Find where the given text appears and provide that cell's center as [x, y] coordinate. 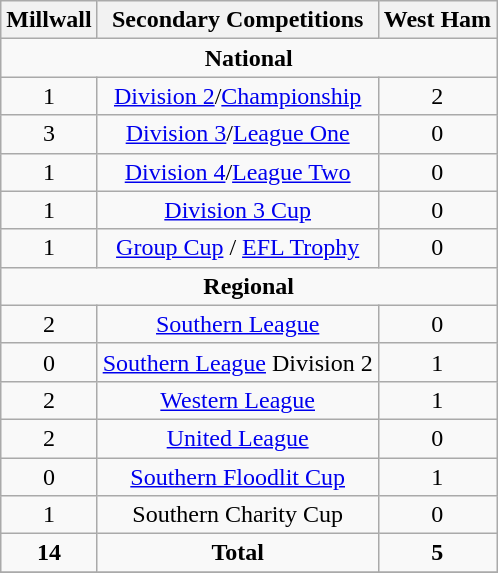
Southern Charity Cup [238, 515]
Southern League Division 2 [238, 362]
Regional [249, 286]
Millwall [49, 20]
Division 3/League One [238, 134]
14 [49, 553]
Southern League [238, 324]
West Ham [437, 20]
Total [238, 553]
National [249, 58]
5 [437, 553]
Division 3 Cup [238, 210]
3 [49, 134]
Division 2/Championship [238, 96]
Secondary Competitions [238, 20]
Western League [238, 400]
United League [238, 438]
Southern Floodlit Cup [238, 477]
Group Cup / EFL Trophy [238, 248]
Division 4/League Two [238, 172]
